Provide the (x, y) coordinate of the cell's center where the given text is located.  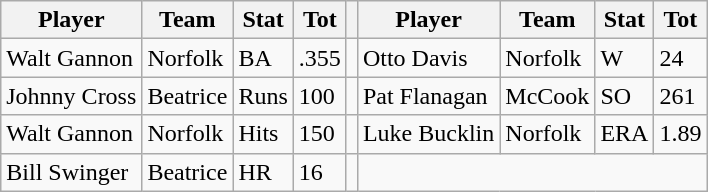
Runs (263, 96)
Luke Bucklin (428, 134)
1.89 (680, 134)
261 (680, 96)
Bill Swinger (72, 172)
16 (320, 172)
HR (263, 172)
Johnny Cross (72, 96)
100 (320, 96)
Pat Flanagan (428, 96)
150 (320, 134)
W (624, 58)
ERA (624, 134)
.355 (320, 58)
Otto Davis (428, 58)
24 (680, 58)
McCook (548, 96)
Hits (263, 134)
SO (624, 96)
BA (263, 58)
